Pinpoint the cell where the given text exists, returning its [x, y] midpoint coordinate. 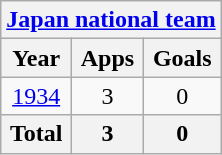
Goals [182, 58]
1934 [36, 96]
Year [36, 58]
Japan national team [111, 20]
Apps [108, 58]
Total [36, 134]
